Return the (x, y) coordinate for the center point of the cell that contains the specified text.  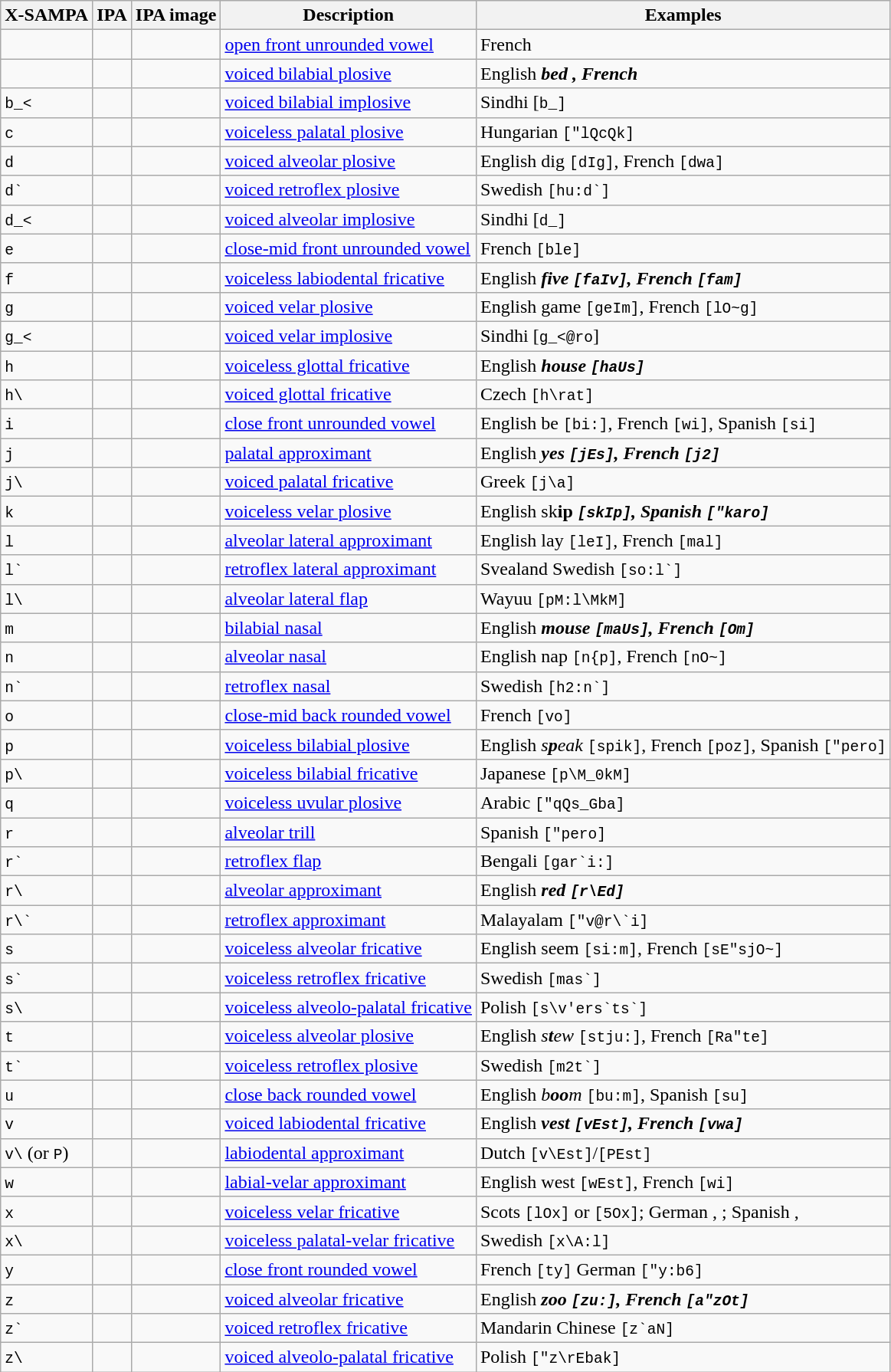
voiceless retroflex fricative (349, 978)
Swedish [h2:n`] (683, 686)
s\ (47, 1007)
Polish [s\v'ers`ts`] (683, 1007)
d` (47, 190)
voiced velar plosive (349, 307)
h\ (47, 395)
voiceless bilabial plosive (349, 744)
voiceless velar plosive (349, 511)
Examples (683, 15)
y (47, 1269)
q (47, 803)
x\ (47, 1240)
t (47, 1036)
alveolar lateral approximant (349, 540)
w (47, 1182)
Swedish [x\A:l] (683, 1240)
voiceless alveolar plosive (349, 1036)
retroflex flap (349, 862)
k (47, 511)
f (47, 277)
Wayuu [pM:l\MkM] (683, 599)
Svealand Swedish [so:l`] (683, 569)
English bed , French (683, 74)
English zoo [zu:], French [a"zOt] (683, 1299)
Czech [h\rat] (683, 395)
English five [faIv], French [fam] (683, 277)
labiodental approximant (349, 1153)
voiceless labiodental fricative (349, 277)
voiced alveolo-palatal fricative (349, 1357)
Greek [j\a] (683, 482)
voiced palatal fricative (349, 482)
Spanish ["pero] (683, 832)
Hungarian ["lQcQk] (683, 132)
n (47, 657)
p\ (47, 773)
j\ (47, 482)
retroflex nasal (349, 686)
voiced alveolar fricative (349, 1299)
voiced alveolar plosive (349, 161)
voiceless palatal plosive (349, 132)
close-mid back rounded vowel (349, 715)
English skip [skIp], Spanish ["karo] (683, 511)
voiceless bilabial fricative (349, 773)
English house [haUs] (683, 366)
Malayalam ["v@r\`i] (683, 920)
voiced velar implosive (349, 336)
English red [r\Ed] (683, 891)
m (47, 628)
voiceless uvular plosive (349, 803)
Scots [lOx] or [5Ox]; German , ; Spanish , (683, 1211)
English nap [n{p], French [nO~] (683, 657)
voiced labiodental fricative (349, 1124)
c (47, 132)
voiced bilabial implosive (349, 103)
English yes [jEs], French [j2] (683, 453)
r` (47, 862)
z` (47, 1328)
Sindhi [d_] (683, 219)
Swedish [mas`] (683, 978)
p (47, 744)
voiceless glottal fricative (349, 366)
d_< (47, 219)
l (47, 540)
r\` (47, 920)
open front unrounded vowel (349, 44)
t` (47, 1065)
v (47, 1124)
Bengali [gar`i:] (683, 862)
IPA (112, 15)
English boom [bu:m], Spanish [su] (683, 1095)
s (47, 949)
Swedish [m2t`] (683, 1065)
z\ (47, 1357)
g_< (47, 336)
Swedish [hu:d`] (683, 190)
voiced glottal fricative (349, 395)
labial-velar approximant (349, 1182)
Sindhi [b_] (683, 103)
alveolar approximant (349, 891)
r (47, 832)
voiced bilabial plosive (349, 74)
English lay [leI], French [mal] (683, 540)
IPA image (176, 15)
v\ (or P) (47, 1153)
Sindhi [g_<@ro] (683, 336)
l` (47, 569)
English vest [vEst], French [vwa] (683, 1124)
voiced retroflex fricative (349, 1328)
z (47, 1299)
French (683, 44)
bilabial nasal (349, 628)
Japanese [p\M_0kM] (683, 773)
retroflex lateral approximant (349, 569)
close-mid front unrounded vowel (349, 248)
alveolar trill (349, 832)
English speak [spik], French [poz], Spanish ["pero] (683, 744)
voiceless retroflex plosive (349, 1065)
English seem [si:m], French [sE"sjO~] (683, 949)
voiceless velar fricative (349, 1211)
voiced retroflex plosive (349, 190)
retroflex approximant (349, 920)
voiceless alveolar fricative (349, 949)
d (47, 161)
g (47, 307)
j (47, 453)
English game [geIm], French [lO~g] (683, 307)
h (47, 366)
n` (47, 686)
French [ble] (683, 248)
English dig [dIg], French [dwa] (683, 161)
r\ (47, 891)
palatal approximant (349, 453)
English stew [stju:], French [Ra"te] (683, 1036)
close back rounded vowel (349, 1095)
s` (47, 978)
o (47, 715)
English be [bi:], French [wi], Spanish [si] (683, 424)
French [ty] German ["y:b6] (683, 1269)
English west [wEst], French [wi] (683, 1182)
e (47, 248)
u (47, 1095)
close front rounded vowel (349, 1269)
Description (349, 15)
voiceless alveolo-palatal fricative (349, 1007)
X-SAMPA (47, 15)
alveolar lateral flap (349, 599)
voiced alveolar implosive (349, 219)
voiceless palatal-velar fricative (349, 1240)
French [vo] (683, 715)
Arabic ["qQs_Gba] (683, 803)
b_< (47, 103)
Dutch [v\Est]/[PEst] (683, 1153)
Polish ["z\rEbak] (683, 1357)
Mandarin Chinese [z`aN] (683, 1328)
alveolar nasal (349, 657)
x (47, 1211)
English mouse [maUs], French [Om] (683, 628)
l\ (47, 599)
close front unrounded vowel (349, 424)
i (47, 424)
